Search for the cell housing the specified text and yield its (x, y) center coordinate. 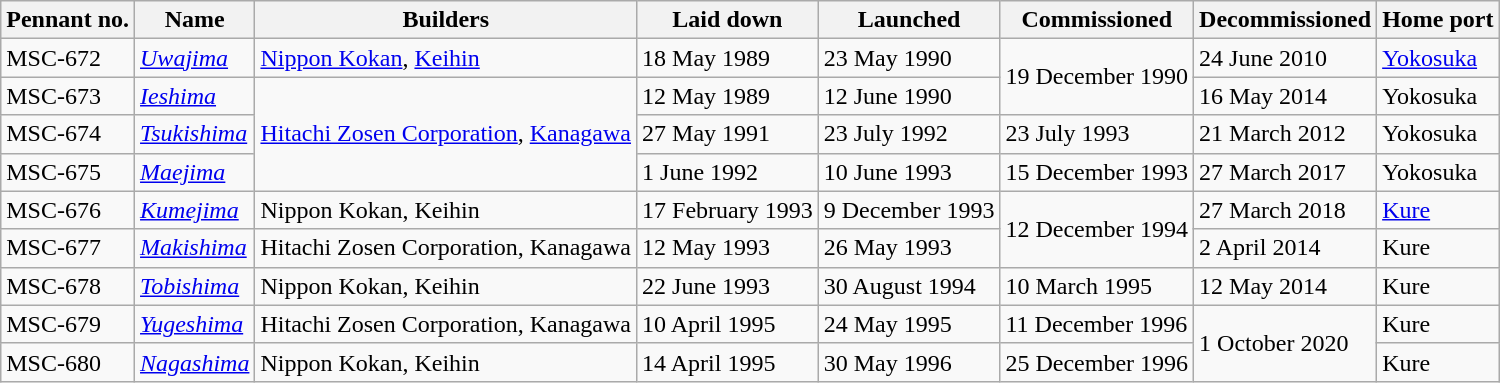
16 May 2014 (1286, 96)
23 May 1990 (909, 58)
Builders (446, 20)
Nagashima (195, 362)
MSC-678 (68, 286)
Commissioned (1097, 20)
12 May 2014 (1286, 286)
MSC-675 (68, 172)
21 March 2012 (1286, 134)
Tobishima (195, 286)
MSC-679 (68, 324)
2 April 2014 (1286, 248)
18 May 1989 (728, 58)
27 May 1991 (728, 134)
23 July 1993 (1097, 134)
24 June 2010 (1286, 58)
1 June 1992 (728, 172)
MSC-677 (68, 248)
30 May 1996 (909, 362)
Laid down (728, 20)
14 April 1995 (728, 362)
15 December 1993 (1097, 172)
MSC-680 (68, 362)
26 May 1993 (909, 248)
9 December 1993 (909, 210)
Pennant no. (68, 20)
Makishima (195, 248)
Launched (909, 20)
10 March 1995 (1097, 286)
Tsukishima (195, 134)
MSC-673 (68, 96)
MSC-676 (68, 210)
Home port (1438, 20)
Ieshima (195, 96)
25 December 1996 (1097, 362)
27 March 2018 (1286, 210)
MSC-672 (68, 58)
1 October 2020 (1286, 343)
10 June 1993 (909, 172)
12 May 1993 (728, 248)
11 December 1996 (1097, 324)
30 August 1994 (909, 286)
10 April 1995 (728, 324)
Yugeshima (195, 324)
17 February 1993 (728, 210)
Uwajima (195, 58)
Name (195, 20)
Maejima (195, 172)
MSC-674 (68, 134)
12 December 1994 (1097, 229)
19 December 1990 (1097, 77)
12 May 1989 (728, 96)
27 March 2017 (1286, 172)
22 June 1993 (728, 286)
Decommissioned (1286, 20)
23 July 1992 (909, 134)
24 May 1995 (909, 324)
12 June 1990 (909, 96)
Kumejima (195, 210)
